Extract the (X, Y) coordinate from the center of the cell holding the provided text.  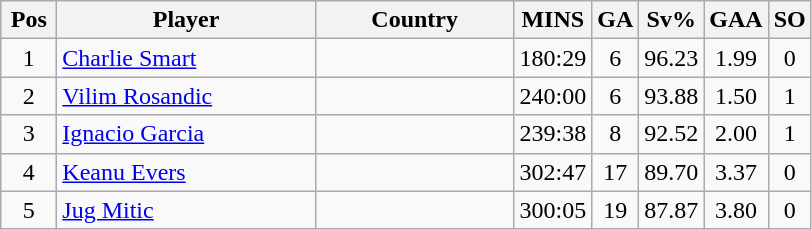
Ignacio Garcia (186, 134)
GA (616, 20)
89.70 (672, 172)
87.87 (672, 210)
3.80 (736, 210)
239:38 (553, 134)
93.88 (672, 96)
GAA (736, 20)
17 (616, 172)
92.52 (672, 134)
302:47 (553, 172)
Charlie Smart (186, 58)
3.37 (736, 172)
4 (29, 172)
Player (186, 20)
Jug Mitic (186, 210)
8 (616, 134)
2.00 (736, 134)
96.23 (672, 58)
3 (29, 134)
SO (790, 20)
2 (29, 96)
Country (414, 20)
240:00 (553, 96)
Sv% (672, 20)
MINS (553, 20)
1.50 (736, 96)
5 (29, 210)
Keanu Evers (186, 172)
Vilim Rosandic (186, 96)
Pos (29, 20)
180:29 (553, 58)
1.99 (736, 58)
19 (616, 210)
300:05 (553, 210)
